Scan for the cell matching the given text and deliver its [x, y] coordinate at center. 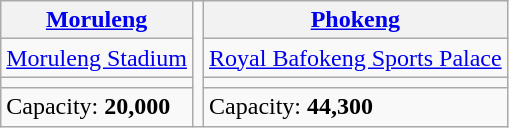
Capacity: 44,300 [356, 107]
Moruleng [97, 20]
Phokeng [356, 20]
Capacity: 20,000 [97, 107]
Moruleng Stadium [97, 58]
Royal Bafokeng Sports Palace [356, 58]
